Capture the cell that displays the provided text and extract its (x, y) central coordinate. 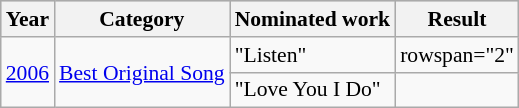
Best Original Song (142, 72)
2006 (28, 72)
Year (28, 19)
rowspan="2" (457, 55)
Nominated work (312, 19)
Category (142, 19)
Result (457, 19)
"Listen" (312, 55)
"Love You I Do" (312, 90)
